Find where the given text appears and provide that cell's center as (x, y) coordinate. 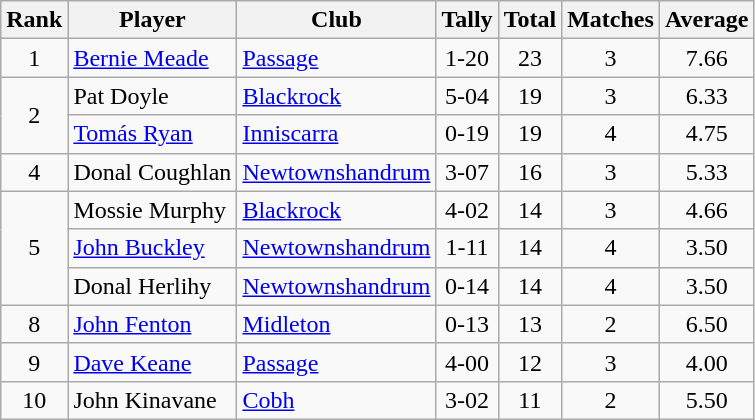
4.66 (706, 210)
John Kinavane (152, 400)
4-02 (467, 210)
8 (34, 324)
5.33 (706, 172)
3-02 (467, 400)
7.66 (706, 58)
0-14 (467, 286)
1-20 (467, 58)
4.75 (706, 134)
Total (530, 20)
Matches (611, 20)
Tally (467, 20)
Inniscarra (336, 134)
4.00 (706, 362)
13 (530, 324)
3-07 (467, 172)
Club (336, 20)
John Fenton (152, 324)
Donal Herlihy (152, 286)
Tomás Ryan (152, 134)
11 (530, 400)
5-04 (467, 96)
0-13 (467, 324)
Midleton (336, 324)
1 (34, 58)
John Buckley (152, 248)
Mossie Murphy (152, 210)
5 (34, 248)
23 (530, 58)
Player (152, 20)
1-11 (467, 248)
Average (706, 20)
Rank (34, 20)
16 (530, 172)
Cobh (336, 400)
Bernie Meade (152, 58)
Donal Coughlan (152, 172)
4-00 (467, 362)
9 (34, 362)
5.50 (706, 400)
6.33 (706, 96)
Dave Keane (152, 362)
12 (530, 362)
6.50 (706, 324)
Pat Doyle (152, 96)
10 (34, 400)
0-19 (467, 134)
